Provide the (X, Y) coordinate of the cell's center where the given text is located.  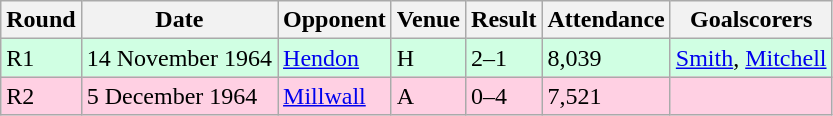
Round (41, 20)
H (428, 58)
R1 (41, 58)
Attendance (606, 20)
8,039 (606, 58)
0–4 (504, 96)
Smith, Mitchell (751, 58)
Date (179, 20)
Millwall (335, 96)
Result (504, 20)
Venue (428, 20)
Goalscorers (751, 20)
Hendon (335, 58)
A (428, 96)
2–1 (504, 58)
5 December 1964 (179, 96)
14 November 1964 (179, 58)
Opponent (335, 20)
7,521 (606, 96)
R2 (41, 96)
